Provide the (X, Y) coordinate of the cell's center where the given text is located.  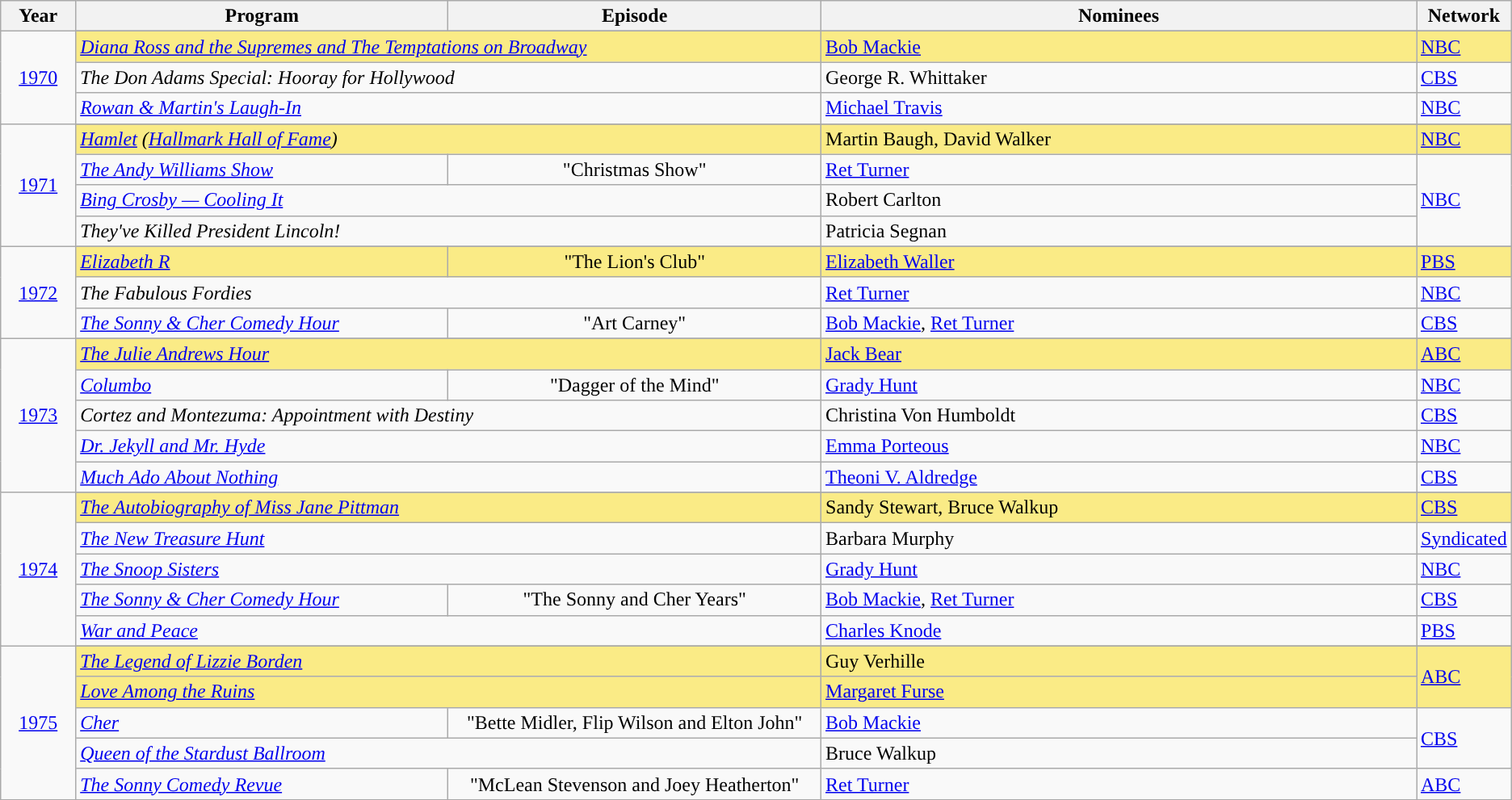
1973 (39, 415)
Sandy Stewart, Bruce Walkup (1119, 508)
War and Peace (449, 630)
1972 (39, 292)
"McLean Stevenson and Joey Heatherton" (635, 784)
Emma Porteous (1119, 446)
The Don Adams Special: Hooray for Hollywood (449, 77)
Theoni V. Aldredge (1119, 477)
Martin Baugh, David Walker (1119, 139)
Cortez and Montezuma: Appointment with Destiny (449, 416)
George R. Whittaker (1119, 77)
Much Ado About Nothing (449, 477)
Dr. Jekyll and Mr. Hyde (449, 446)
Margaret Furse (1119, 692)
The Legend of Lizzie Borden (449, 661)
Program (262, 16)
Rowan & Martin's Laugh-In (449, 108)
The Snoop Sisters (449, 569)
"Bette Midler, Flip Wilson and Elton John" (635, 723)
The Andy Williams Show (262, 170)
1974 (39, 569)
The Autobiography of Miss Jane Pittman (449, 508)
"Dagger of the Mind" (635, 385)
The Sonny Comedy Revue (262, 784)
Bruce Walkup (1119, 753)
"Christmas Show" (635, 170)
Elizabeth R (262, 262)
1970 (39, 77)
Cher (262, 723)
Columbo (262, 385)
The New Treasure Hunt (449, 538)
Patricia Segnan (1119, 231)
Queen of the Stardust Ballroom (449, 753)
"The Sonny and Cher Years" (635, 600)
Love Among the Ruins (449, 692)
Network (1464, 16)
1975 (39, 723)
Jack Bear (1119, 354)
The Julie Andrews Hour (449, 354)
1971 (39, 185)
The Fabulous Fordies (449, 292)
Charles Knode (1119, 630)
Diana Ross and the Supremes and The Temptations on Broadway (449, 47)
Robert Carlton (1119, 200)
"The Lion's Club" (635, 262)
Syndicated (1464, 538)
Christina Von Humboldt (1119, 416)
Nominees (1119, 16)
Barbara Murphy (1119, 538)
Hamlet (Hallmark Hall of Fame) (449, 139)
Episode (635, 16)
Michael Travis (1119, 108)
Bing Crosby — Cooling It (449, 200)
Year (39, 16)
They've Killed President Lincoln! (449, 231)
Guy Verhille (1119, 661)
"Art Carney" (635, 323)
Elizabeth Waller (1119, 262)
